Extract the [X, Y] coordinate from the center of the cell holding the provided text.  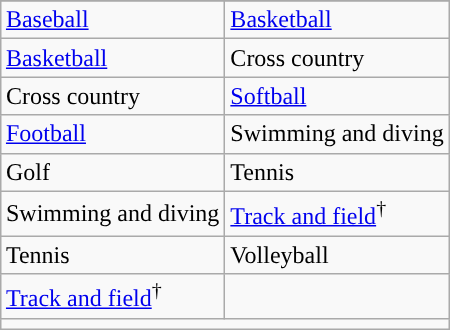
Baseball [112, 20]
Softball [337, 96]
Football [112, 134]
Golf [112, 172]
Volleyball [337, 255]
